Determine the (X, Y) coordinate at the center of the cell enclosing the given text.  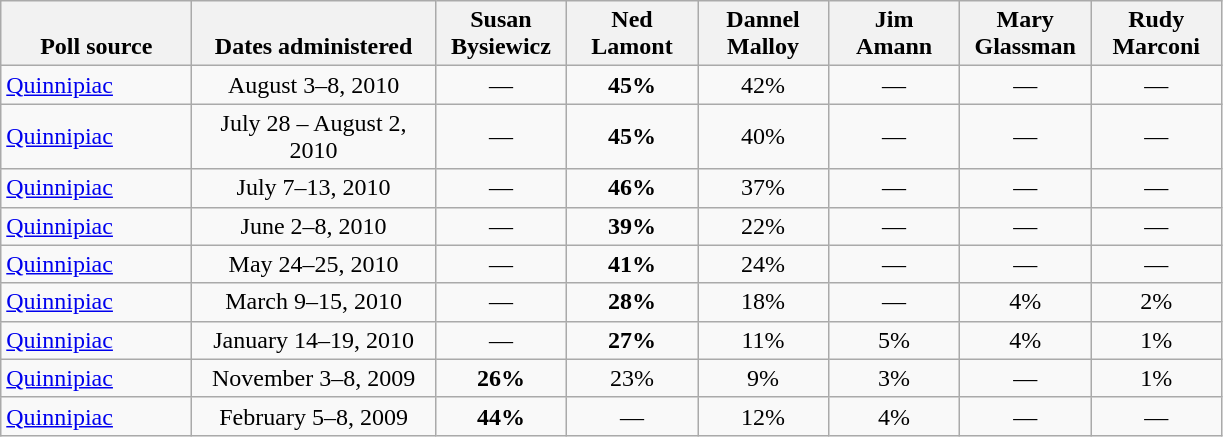
39% (632, 226)
February 5–8, 2009 (314, 416)
2% (1156, 302)
MaryGlassman (1026, 34)
37% (764, 188)
24% (764, 264)
41% (632, 264)
11% (764, 340)
SusanBysiewicz (500, 34)
DannelMalloy (764, 34)
44% (500, 416)
5% (894, 340)
January 14–19, 2010 (314, 340)
July 28 – August 2, 2010 (314, 136)
July 7–13, 2010 (314, 188)
November 3–8, 2009 (314, 378)
9% (764, 378)
JimAmann (894, 34)
RudyMarconi (1156, 34)
28% (632, 302)
46% (632, 188)
42% (764, 85)
40% (764, 136)
March 9–15, 2010 (314, 302)
3% (894, 378)
12% (764, 416)
18% (764, 302)
May 24–25, 2010 (314, 264)
August 3–8, 2010 (314, 85)
27% (632, 340)
June 2–8, 2010 (314, 226)
Poll source (96, 34)
26% (500, 378)
NedLamont (632, 34)
Dates administered (314, 34)
23% (632, 378)
22% (764, 226)
